For the text-containing cell, return its midpoint in (x, y) coordinate format. 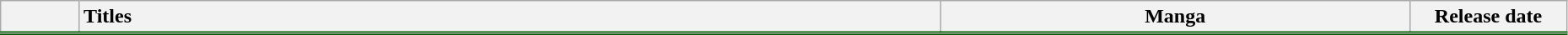
Manga (1176, 17)
Titles (509, 17)
Release date (1489, 17)
